Scan for the cell matching the given text and deliver its [X, Y] coordinate at center. 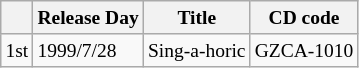
Release Day [88, 18]
CD code [304, 18]
Title [196, 18]
GZCA-1010 [304, 50]
1st [17, 50]
1999/7/28 [88, 50]
Sing-a-horic [196, 50]
